Find where the given text appears and provide that cell's center as (X, Y) coordinate. 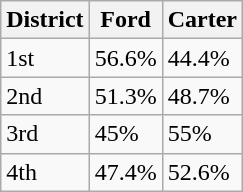
56.6% (126, 58)
4th (45, 172)
55% (202, 134)
2nd (45, 96)
3rd (45, 134)
1st (45, 58)
52.6% (202, 172)
47.4% (126, 172)
51.3% (126, 96)
45% (126, 134)
Ford (126, 20)
District (45, 20)
Carter (202, 20)
48.7% (202, 96)
44.4% (202, 58)
